Pinpoint the cell where the given text exists, returning its (x, y) midpoint coordinate. 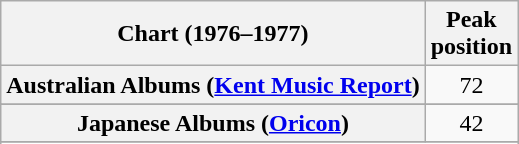
Chart (1976–1977) (213, 34)
Japanese Albums (Oricon) (213, 123)
42 (471, 123)
Peakposition (471, 34)
Australian Albums (Kent Music Report) (213, 85)
72 (471, 85)
